From the cell containing the given text, extract its center point as (x, y) coordinate. 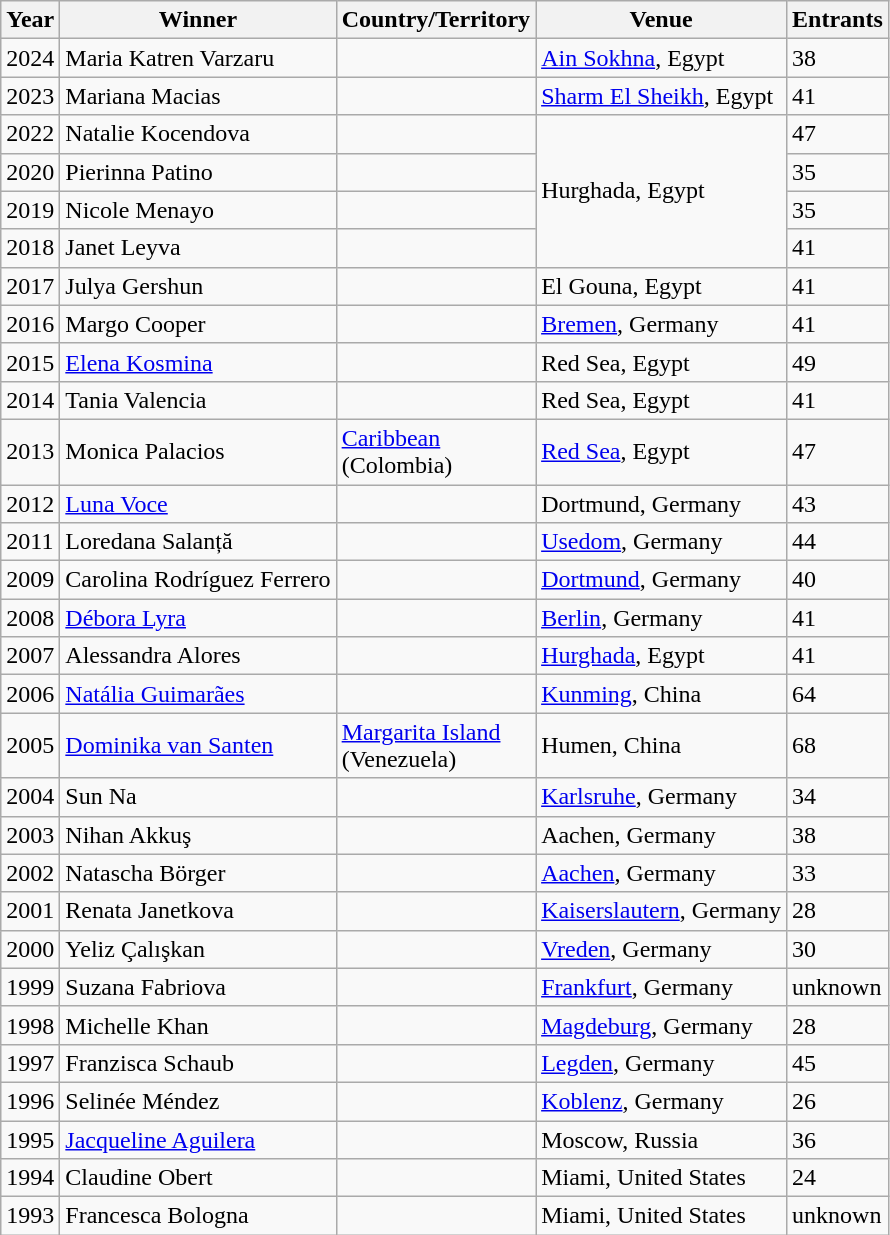
Year (30, 20)
Country/Territory (436, 20)
Margo Cooper (198, 324)
Margarita Island (Venezuela) (436, 746)
1999 (30, 987)
Maria Katren Varzaru (198, 58)
2022 (30, 134)
2009 (30, 580)
2006 (30, 694)
Michelle Khan (198, 1025)
Francesca Bologna (198, 1216)
2007 (30, 656)
Julya Gershun (198, 286)
2016 (30, 324)
Kunming, China (662, 694)
Jacqueline Aguilera (198, 1139)
30 (838, 949)
Renata Janetkova (198, 911)
Humen, China (662, 746)
Bremen, Germany (662, 324)
1995 (30, 1139)
Usedom, Germany (662, 542)
36 (838, 1139)
Claudine Obert (198, 1178)
2014 (30, 400)
43 (838, 503)
26 (838, 1101)
49 (838, 362)
1993 (30, 1216)
El Gouna, Egypt (662, 286)
2003 (30, 835)
Sharm El Sheikh, Egypt (662, 96)
2000 (30, 949)
Luna Voce (198, 503)
Vreden, Germany (662, 949)
2005 (30, 746)
68 (838, 746)
Tania Valencia (198, 400)
Natalie Kocendova (198, 134)
Janet Leyva (198, 248)
2020 (30, 172)
Débora Lyra (198, 618)
Suzana Fabriova (198, 987)
1994 (30, 1178)
Natascha Börger (198, 873)
2008 (30, 618)
1996 (30, 1101)
2023 (30, 96)
Elena Kosmina (198, 362)
34 (838, 797)
2018 (30, 248)
Koblenz, Germany (662, 1101)
1997 (30, 1063)
Carolina Rodríguez Ferrero (198, 580)
2012 (30, 503)
2002 (30, 873)
Berlin, Germany (662, 618)
Nicole Menayo (198, 210)
Legden, Germany (662, 1063)
2019 (30, 210)
2024 (30, 58)
Venue (662, 20)
1998 (30, 1025)
Monica Palacios (198, 452)
2015 (30, 362)
Natália Guimarães (198, 694)
2013 (30, 452)
Mariana Macias (198, 96)
Yeliz Çalışkan (198, 949)
44 (838, 542)
Dominika van Santen (198, 746)
64 (838, 694)
2004 (30, 797)
40 (838, 580)
Nihan Akkuş (198, 835)
Magdeburg, Germany (662, 1025)
Caribbean (Colombia) (436, 452)
24 (838, 1178)
Frankfurt, Germany (662, 987)
Kaiserslautern, Germany (662, 911)
Loredana Salanță (198, 542)
Franzisca Schaub (198, 1063)
Entrants (838, 20)
Pierinna Patino (198, 172)
45 (838, 1063)
Ain Sokhna, Egypt (662, 58)
Selinée Méndez (198, 1101)
2011 (30, 542)
Winner (198, 20)
Moscow, Russia (662, 1139)
Sun Na (198, 797)
Alessandra Alores (198, 656)
Karlsruhe, Germany (662, 797)
2017 (30, 286)
2001 (30, 911)
33 (838, 873)
